For the text-containing cell, return its midpoint in (X, Y) coordinate format. 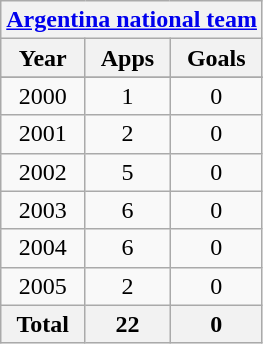
2000 (43, 96)
Apps (128, 58)
5 (128, 172)
Argentina national team (132, 20)
2001 (43, 134)
Year (43, 58)
2003 (43, 210)
Total (43, 324)
22 (128, 324)
2004 (43, 248)
2002 (43, 172)
Goals (216, 58)
1 (128, 96)
2005 (43, 286)
